Identify which cell holds the provided text, then report its [X, Y] central coordinate. 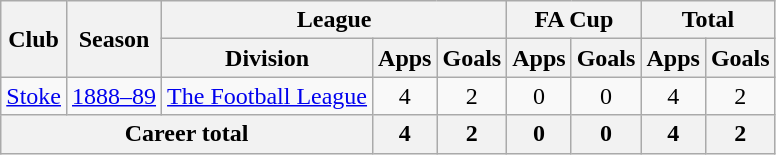
1888–89 [114, 96]
Club [34, 39]
Division [268, 58]
FA Cup [574, 20]
The Football League [268, 96]
League [334, 20]
Total [708, 20]
Career total [187, 134]
Stoke [34, 96]
Season [114, 39]
